Pinpoint the cell where the given text exists, returning its (x, y) midpoint coordinate. 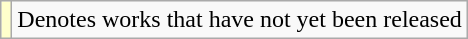
Denotes works that have not yet been released (240, 20)
